Search for the cell housing the specified text and yield its (x, y) center coordinate. 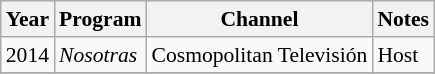
Nosotras (100, 55)
Channel (260, 19)
Cosmopolitan Televisión (260, 55)
Program (100, 19)
Notes (403, 19)
Year (28, 19)
Host (403, 55)
2014 (28, 55)
